Pinpoint the cell where the given text exists, returning its (x, y) midpoint coordinate. 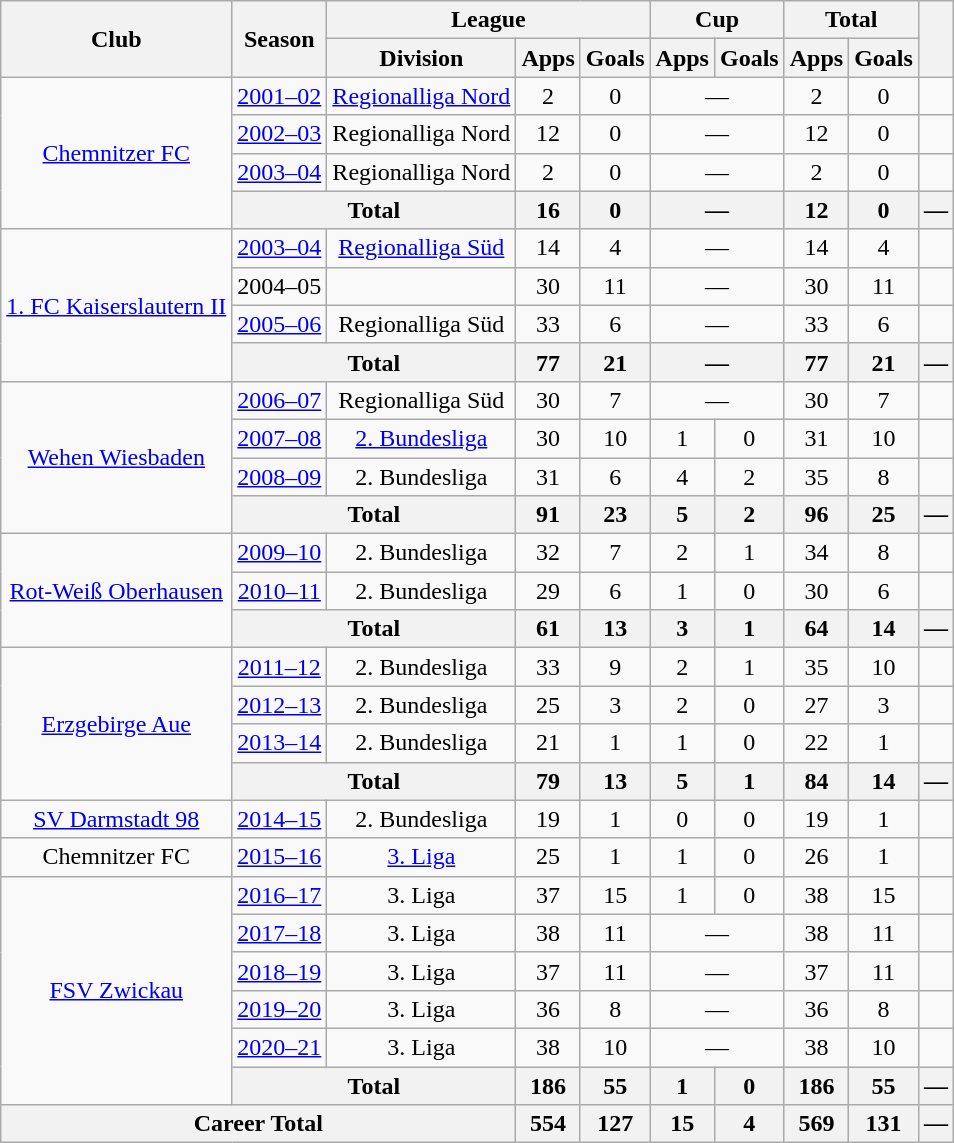
9 (615, 667)
2017–18 (280, 933)
2007–08 (280, 438)
2018–19 (280, 971)
64 (816, 629)
2012–13 (280, 705)
SV Darmstadt 98 (116, 819)
2011–12 (280, 667)
127 (615, 1124)
16 (548, 210)
Rot-Weiß Oberhausen (116, 591)
2002–03 (280, 134)
Wehen Wiesbaden (116, 457)
League (488, 20)
2009–10 (280, 553)
554 (548, 1124)
2001–02 (280, 96)
23 (615, 515)
2004–05 (280, 286)
2013–14 (280, 743)
91 (548, 515)
131 (884, 1124)
32 (548, 553)
2005–06 (280, 324)
Erzgebirge Aue (116, 724)
569 (816, 1124)
26 (816, 857)
Career Total (258, 1124)
Club (116, 39)
2016–17 (280, 895)
79 (548, 781)
2020–21 (280, 1047)
84 (816, 781)
27 (816, 705)
Cup (717, 20)
Season (280, 39)
96 (816, 515)
2010–11 (280, 591)
2015–16 (280, 857)
34 (816, 553)
29 (548, 591)
2014–15 (280, 819)
61 (548, 629)
Division (422, 58)
2008–09 (280, 477)
FSV Zwickau (116, 990)
2019–20 (280, 1009)
1. FC Kaiserslautern II (116, 305)
22 (816, 743)
2006–07 (280, 400)
